Return (X, Y) of the center of cell containing provided text 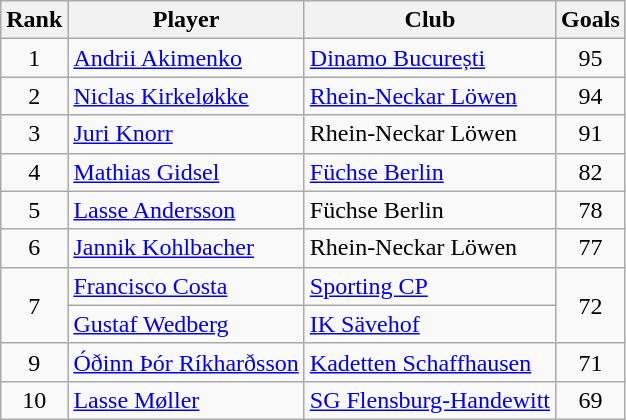
1 (34, 58)
10 (34, 400)
9 (34, 362)
Kadetten Schaffhausen (430, 362)
Óðinn Þór Ríkharðsson (186, 362)
Mathias Gidsel (186, 172)
7 (34, 305)
91 (591, 134)
Niclas Kirkeløkke (186, 96)
72 (591, 305)
Sporting CP (430, 286)
Andrii Akimenko (186, 58)
Juri Knorr (186, 134)
78 (591, 210)
95 (591, 58)
Dinamo București (430, 58)
Jannik Kohlbacher (186, 248)
Player (186, 20)
69 (591, 400)
3 (34, 134)
Gustaf Wedberg (186, 324)
94 (591, 96)
6 (34, 248)
71 (591, 362)
SG Flensburg-Handewitt (430, 400)
Lasse Andersson (186, 210)
Club (430, 20)
77 (591, 248)
Rank (34, 20)
Lasse Møller (186, 400)
IK Sävehof (430, 324)
4 (34, 172)
Goals (591, 20)
5 (34, 210)
2 (34, 96)
Francisco Costa (186, 286)
82 (591, 172)
